Output the (X, Y) coordinate of the center of the cell containing the given text.  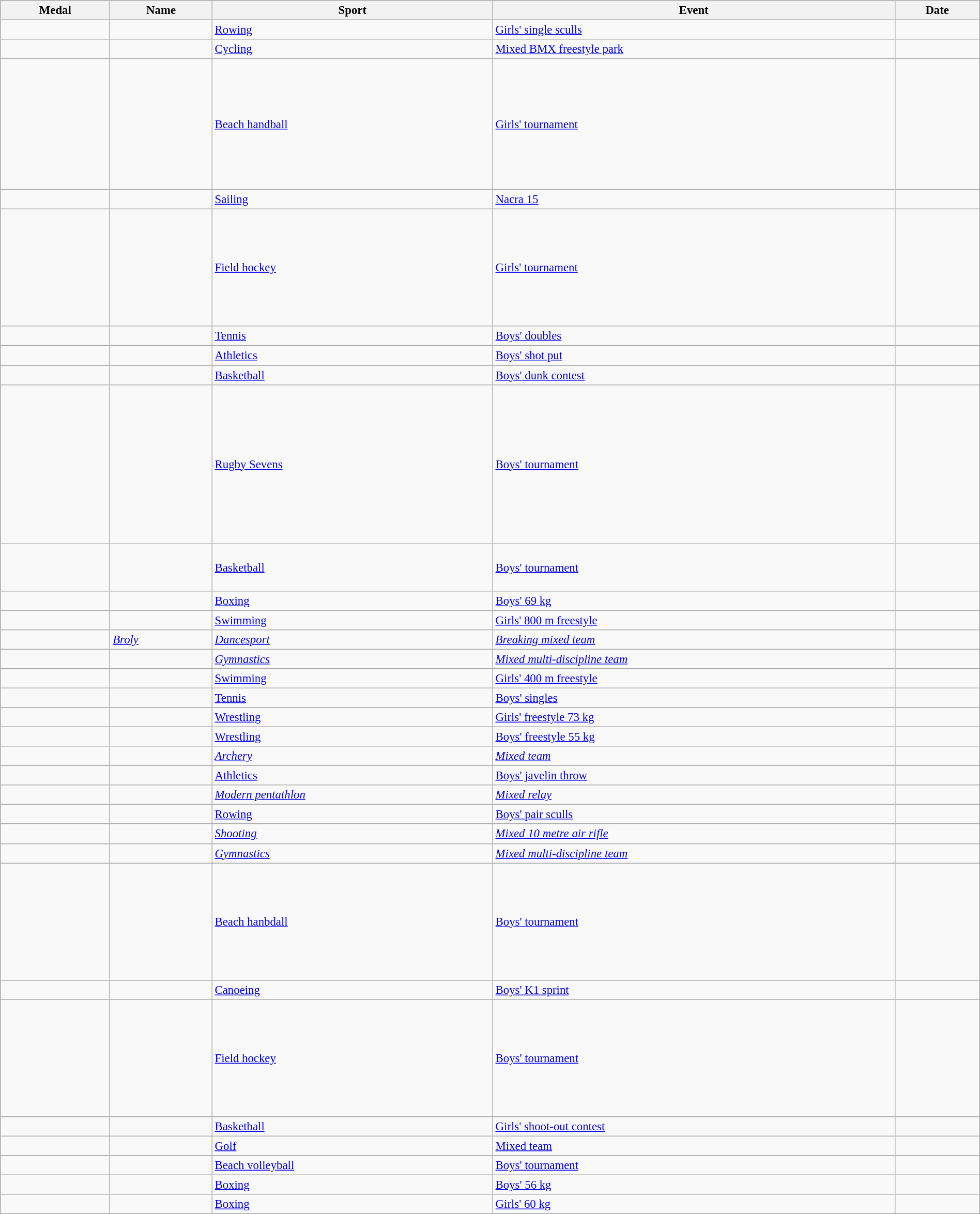
Name (161, 10)
Golf (353, 1146)
Girls' single sculls (694, 30)
Boys' dunk contest (694, 375)
Nacra 15 (694, 199)
Sport (353, 10)
Boys' 69 kg (694, 601)
Girls' freestyle 73 kg (694, 717)
Mixed 10 metre air rifle (694, 834)
Canoeing (353, 990)
Boys' freestyle 55 kg (694, 737)
Archery (353, 756)
Mixed BMX freestyle park (694, 49)
Shooting (353, 834)
Medal (55, 10)
Event (694, 10)
Sailing (353, 199)
Modern pentathlon (353, 795)
Beach hanbdall (353, 922)
Boys' pair sculls (694, 815)
Boys' K1 sprint (694, 990)
Mixed relay (694, 795)
Cycling (353, 49)
Girls' 800 m freestyle (694, 620)
Girls' 60 kg (694, 1204)
Dancesport (353, 640)
Boys' shot put (694, 356)
Breaking mixed team (694, 640)
Boys' singles (694, 698)
Boys' 56 kg (694, 1185)
Broly (161, 640)
Beach handball (353, 125)
Beach volleyball (353, 1165)
Date (937, 10)
Boys' doubles (694, 336)
Girls' 400 m freestyle (694, 679)
Boys' javelin throw (694, 776)
Rugby Sevens (353, 464)
Girls' shoot-out contest (694, 1127)
